Scan for the cell matching the given text and deliver its [x, y] coordinate at center. 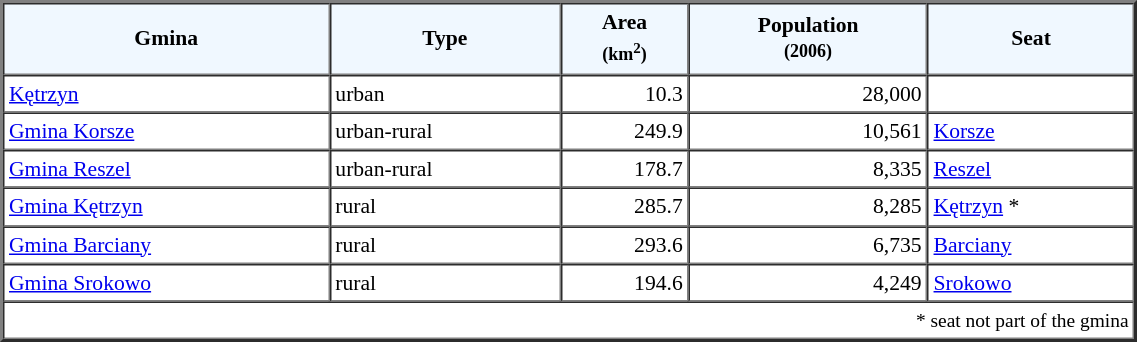
Gmina Barciany [166, 245]
8,285 [808, 207]
Korsze [1032, 131]
28,000 [808, 93]
Kętrzyn * [1032, 207]
Barciany [1032, 245]
Type [444, 38]
6,735 [808, 245]
285.7 [624, 207]
4,249 [808, 283]
Seat [1032, 38]
Area(km2) [624, 38]
* seat not part of the gmina [569, 321]
293.6 [624, 245]
Gmina Reszel [166, 169]
Kętrzyn [166, 93]
8,335 [808, 169]
urban [444, 93]
178.7 [624, 169]
10.3 [624, 93]
Gmina Korsze [166, 131]
Population(2006) [808, 38]
Gmina Srokowo [166, 283]
Srokowo [1032, 283]
194.6 [624, 283]
10,561 [808, 131]
Gmina [166, 38]
Reszel [1032, 169]
Gmina Kętrzyn [166, 207]
249.9 [624, 131]
